Find where the given text appears and provide that cell's center as [x, y] coordinate. 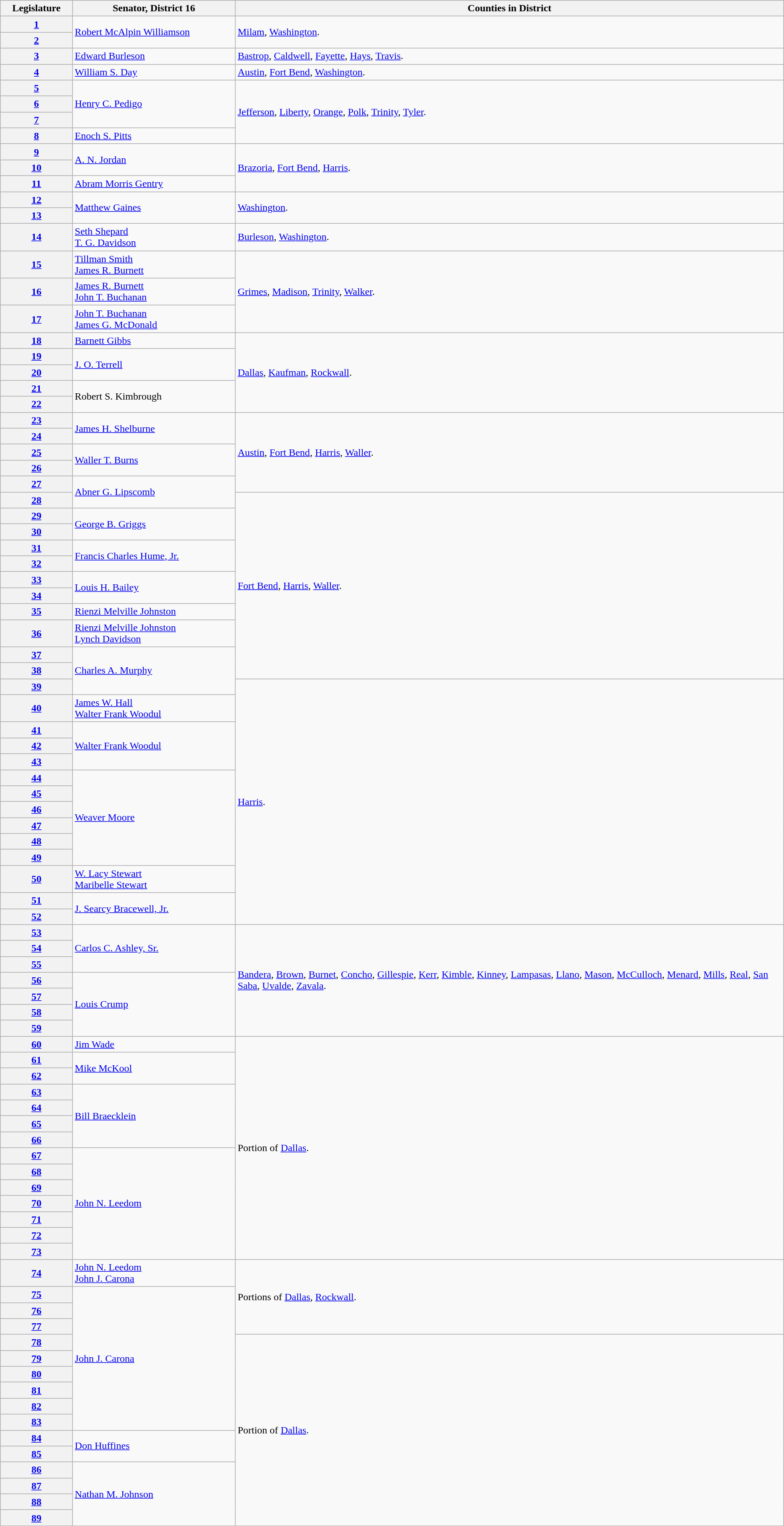
84 [36, 1438]
66 [36, 1140]
68 [36, 1172]
2 [36, 40]
Brazoria, Fort Bend, Harris. [509, 168]
49 [36, 857]
89 [36, 1518]
82 [36, 1406]
83 [36, 1422]
75 [36, 1294]
48 [36, 842]
Austin, Fort Bend, Harris, Waller. [509, 452]
Seth ShepardT. G. Davidson [154, 237]
Barnett Gibbs [154, 341]
76 [36, 1311]
46 [36, 810]
Matthew Gaines [154, 208]
73 [36, 1251]
87 [36, 1486]
44 [36, 778]
78 [36, 1343]
Senator, District 16 [154, 8]
63 [36, 1092]
11 [36, 183]
70 [36, 1203]
7 [36, 120]
Waller T. Burns [154, 460]
James W. HallWalter Frank Woodul [154, 708]
Legislature [36, 8]
36 [36, 633]
85 [36, 1454]
Louis H. Bailey [154, 588]
William S. Day [154, 72]
Burleson, Washington. [509, 237]
86 [36, 1470]
50 [36, 879]
52 [36, 917]
9 [36, 152]
47 [36, 826]
20 [36, 372]
61 [36, 1060]
41 [36, 730]
Henry C. Pedigo [154, 104]
80 [36, 1374]
Rienzi Melville JohnstonLynch Davidson [154, 633]
77 [36, 1327]
58 [36, 1012]
J. O. Terrell [154, 364]
Mike McKool [154, 1068]
21 [36, 388]
35 [36, 612]
Bastrop, Caldwell, Fayette, Hays, Travis. [509, 56]
Carlos C. Ashley, Sr. [154, 948]
3 [36, 56]
Enoch S. Pitts [154, 136]
40 [36, 708]
Milam, Washington. [509, 32]
24 [36, 436]
28 [36, 500]
John T. BuchananJames G. McDonald [154, 319]
5 [36, 88]
57 [36, 996]
John N. Leedom [154, 1203]
Portions of Dallas, Rockwall. [509, 1297]
Walter Frank Woodul [154, 746]
33 [36, 580]
Robert McAlpin Williamson [154, 32]
15 [36, 265]
Bandera, Brown, Burnet, Concho, Gillespie, Kerr, Kimble, Kinney, Lampasas, Llano, Mason, McCulloch, Menard, Mills, Real, San Saba, Uvalde, Zavala. [509, 980]
J. Searcy Bracewell, Jr. [154, 909]
32 [36, 564]
Don Huffines [154, 1446]
Abner G. Lipscomb [154, 492]
John J. Carona [154, 1358]
74 [36, 1273]
James R. BurnettJohn T. Buchanan [154, 292]
23 [36, 420]
Washington. [509, 208]
25 [36, 452]
Tillman SmithJames R. Burnett [154, 265]
65 [36, 1124]
A. N. Jordan [154, 160]
Edward Burleson [154, 56]
81 [36, 1390]
4 [36, 72]
67 [36, 1156]
62 [36, 1076]
56 [36, 980]
Jim Wade [154, 1044]
Abram Morris Gentry [154, 183]
James H. Shelburne [154, 428]
Fort Bend, Harris, Waller. [509, 585]
71 [36, 1219]
88 [36, 1502]
43 [36, 762]
60 [36, 1044]
29 [36, 516]
Charles A. Murphy [154, 671]
42 [36, 746]
37 [36, 655]
Counties in District [509, 8]
39 [36, 687]
Jefferson, Liberty, Orange, Polk, Trinity, Tyler. [509, 112]
W. Lacy StewartMaribelle Stewart [154, 879]
13 [36, 216]
72 [36, 1235]
Harris. [509, 802]
Bill Braecklein [154, 1116]
38 [36, 671]
10 [36, 168]
26 [36, 468]
Austin, Fort Bend, Washington. [509, 72]
19 [36, 356]
Nathan M. Johnson [154, 1494]
64 [36, 1108]
Rienzi Melville Johnston [154, 612]
Louis Crump [154, 1004]
Robert S. Kimbrough [154, 396]
69 [36, 1188]
18 [36, 341]
14 [36, 237]
31 [36, 548]
17 [36, 319]
16 [36, 292]
Grimes, Madison, Trinity, Walker. [509, 292]
Weaver Moore [154, 818]
79 [36, 1358]
George B. Griggs [154, 524]
51 [36, 901]
53 [36, 932]
59 [36, 1028]
55 [36, 964]
Francis Charles Hume, Jr. [154, 556]
Dallas, Kaufman, Rockwall. [509, 372]
27 [36, 484]
12 [36, 200]
34 [36, 596]
6 [36, 104]
John N. LeedomJohn J. Carona [154, 1273]
22 [36, 404]
30 [36, 532]
8 [36, 136]
1 [36, 24]
45 [36, 794]
54 [36, 948]
